Extract the (x, y) coordinate from the center of the cell holding the provided text.  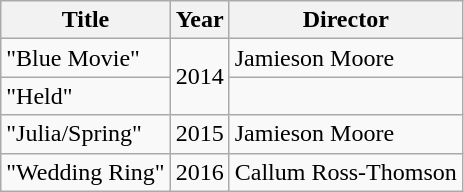
"Blue Movie" (86, 58)
2015 (200, 134)
Year (200, 20)
"Held" (86, 96)
"Julia/Spring" (86, 134)
2014 (200, 77)
"Wedding Ring" (86, 172)
Title (86, 20)
Callum Ross-Thomson (346, 172)
2016 (200, 172)
Director (346, 20)
